Pinpoint the cell where the given text exists, returning its (x, y) midpoint coordinate. 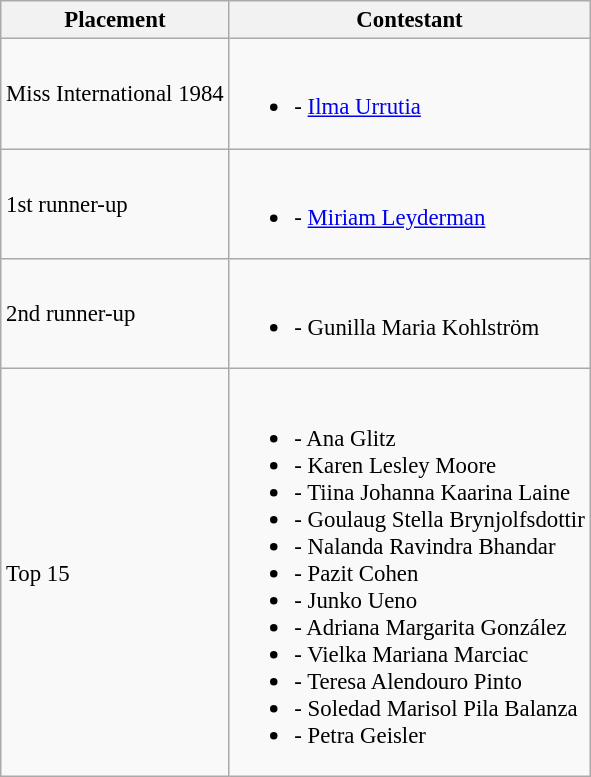
Placement (115, 20)
Miss International 1984 (115, 94)
- Gunilla Maria Kohlström (410, 314)
2nd runner-up (115, 314)
- Miriam Leyderman (410, 204)
1st runner-up (115, 204)
- Ilma Urrutia (410, 94)
Contestant (410, 20)
Top 15 (115, 572)
